Return [X, Y] of the center of cell containing provided text 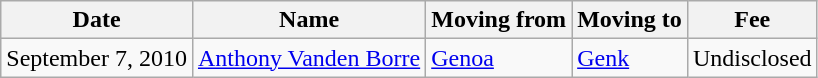
Genk [630, 58]
Genoa [499, 58]
Name [308, 20]
Undisclosed [752, 58]
September 7, 2010 [97, 58]
Moving to [630, 20]
Fee [752, 20]
Moving from [499, 20]
Anthony Vanden Borre [308, 58]
Date [97, 20]
